Locate the cell with the specified text and output its [X, Y] center coordinate. 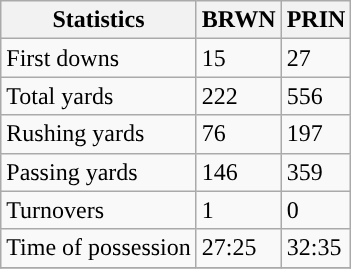
PRIN [316, 20]
Time of possession [99, 248]
1 [238, 210]
32:35 [316, 248]
Total yards [99, 96]
Turnovers [99, 210]
Rushing yards [99, 134]
Statistics [99, 20]
197 [316, 134]
359 [316, 172]
First downs [99, 58]
BRWN [238, 20]
146 [238, 172]
556 [316, 96]
27 [316, 58]
15 [238, 58]
Passing yards [99, 172]
222 [238, 96]
27:25 [238, 248]
0 [316, 210]
76 [238, 134]
